Output the [x, y] coordinate of the center of the cell containing the given text.  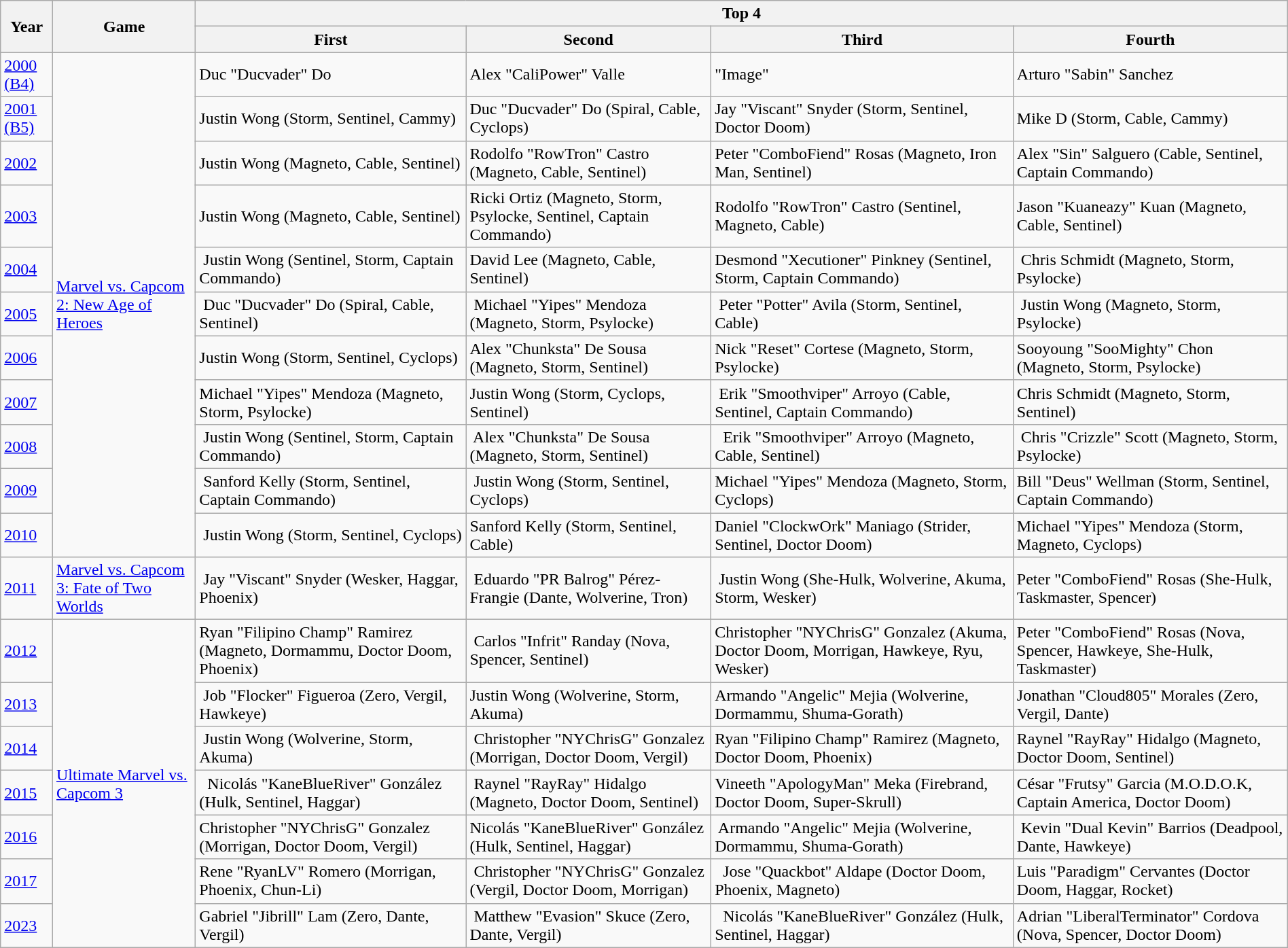
Jonathan "Cloud805" Morales (Zero, Vergil, Dante) [1150, 704]
Peter "Potter" Avila (Storm, Sentinel, Cable) [863, 314]
Michael "Yipes" Mendoza (Magneto, Storm, Cyclops) [863, 491]
2002 [27, 163]
Ryan "Filipino Champ" Ramirez (Magneto, Dormammu, Doctor Doom, Phoenix) [331, 651]
Gabriel "Jibrill" Lam (Zero, Dante, Vergil) [331, 926]
Duc "Ducvader" Do [331, 75]
Justin Wong (Storm, Sentinel, Cammy) [331, 118]
2016 [27, 837]
Erik "Smoothviper" Arroyo (Cable, Sentinel, Captain Commando) [863, 402]
2005 [27, 314]
Second [588, 39]
Christopher "NYChrisG" Gonzalez (Akuma, Doctor Doom, Morrigan, Hawkeye, Ryu, Wesker) [863, 651]
Rodolfo "RowTron" Castro (Magneto, Cable, Sentinel) [588, 163]
2004 [27, 269]
Peter "ComboFiend" Rosas (Magneto, Iron Man, Sentinel) [863, 163]
Sanford Kelly (Storm, Sentinel, Cable) [588, 534]
Chris Schmidt (Magneto, Storm, Psylocke) [1150, 269]
Christopher "NYChrisG" Gonzalez (Vergil, Doctor Doom, Morrigan) [588, 881]
Ryan "Filipino Champ" Ramirez (Magneto, Doctor Doom, Phoenix) [863, 749]
Third [863, 39]
Marvel vs. Capcom 3: Fate of Two Worlds [124, 589]
Rene "RyanLV" Romero (Morrigan, Phoenix, Chun-Li) [331, 881]
Jay "Viscant" Snyder (Storm, Sentinel, Doctor Doom) [863, 118]
Game [124, 27]
Jay "Viscant" Snyder (Wesker, Haggar, Phoenix) [331, 589]
2001 (B5) [27, 118]
Justin Wong (Magneto, Storm, Psylocke) [1150, 314]
Adrian "LiberalTerminator" Cordova (Nova, Spencer, Doctor Doom) [1150, 926]
Sanford Kelly (Storm, Sentinel, Captain Commando) [331, 491]
2014 [27, 749]
Peter "ComboFiend" Rosas (She-Hulk, Taskmaster, Spencer) [1150, 589]
Mike D (Storm, Cable, Cammy) [1150, 118]
Vineeth "ApologyMan" Meka (Firebrand, Doctor Doom, Super-Skrull) [863, 792]
Nick "Reset" Cortese (Magneto, Storm, Psylocke) [863, 357]
2023 [27, 926]
2015 [27, 792]
"Image" [863, 75]
Ricki Ortiz (Magneto, Storm, Psylocke, Sentinel, Captain Commando) [588, 216]
2006 [27, 357]
Matthew "Evasion" Skuce (Zero, Dante, Vergil) [588, 926]
2010 [27, 534]
2008 [27, 446]
Carlos "Infrit" Randay (Nova, Spencer, Sentinel) [588, 651]
Jason "Kuaneazy" Kuan (Magneto, Cable, Sentinel) [1150, 216]
Alex "CaliPower" Valle [588, 75]
2012 [27, 651]
Top 4 [742, 14]
2000 (B4) [27, 75]
2007 [27, 402]
Alex "Sin" Salguero (Cable, Sentinel, Captain Commando) [1150, 163]
Arturo "Sabin" Sanchez [1150, 75]
Year [27, 27]
Eduardo "PR Balrog" Pérez-Frangie (Dante, Wolverine, Tron) [588, 589]
Kevin "Dual Kevin" Barrios (Deadpool, Dante, Hawkeye) [1150, 837]
Chris Schmidt (Magneto, Storm, Sentinel) [1150, 402]
Sooyoung "SooMighty" Chon (Magneto, Storm, Psylocke) [1150, 357]
Peter "ComboFiend" Rosas (Nova, Spencer, Hawkeye, She-Hulk, Taskmaster) [1150, 651]
Erik "Smoothviper" Arroyo (Magneto, Cable, Sentinel) [863, 446]
2017 [27, 881]
2011 [27, 589]
Job "Flocker" Figueroa (Zero, Vergil, Hawkeye) [331, 704]
Duc "Ducvader" Do (Spiral, Cable, Sentinel) [331, 314]
Justin Wong (She-Hulk, Wolverine, Akuma, Storm, Wesker) [863, 589]
Jose "Quackbot" Aldape (Doctor Doom, Phoenix, Magneto) [863, 881]
Luis "Paradigm" Cervantes (Doctor Doom, Haggar, Rocket) [1150, 881]
Fourth [1150, 39]
Ultimate Marvel vs. Capcom 3 [124, 784]
Desmond "Xecutioner" Pinkney (Sentinel, Storm, Captain Commando) [863, 269]
Marvel vs. Capcom 2: New Age of Heroes [124, 304]
Rodolfo "RowTron" Castro (Sentinel, Magneto, Cable) [863, 216]
2009 [27, 491]
Duc "Ducvader" Do (Spiral, Cable, Cyclops) [588, 118]
Justin Wong (Storm, Cyclops, Sentinel) [588, 402]
Daniel "ClockwOrk" Maniago (Strider, Sentinel, Doctor Doom) [863, 534]
Michael "Yipes" Mendoza (Storm, Magneto, Cyclops) [1150, 534]
2003 [27, 216]
Chris "Crizzle" Scott (Magneto, Storm, Psylocke) [1150, 446]
First [331, 39]
2013 [27, 704]
Bill "Deus" Wellman (Storm, Sentinel, Captain Commando) [1150, 491]
César "Frutsy" Garcia (M.O.D.O.K, Captain America, Doctor Doom) [1150, 792]
David Lee (Magneto, Cable, Sentinel) [588, 269]
